Extract the [x, y] coordinate from the center of the cell holding the provided text.  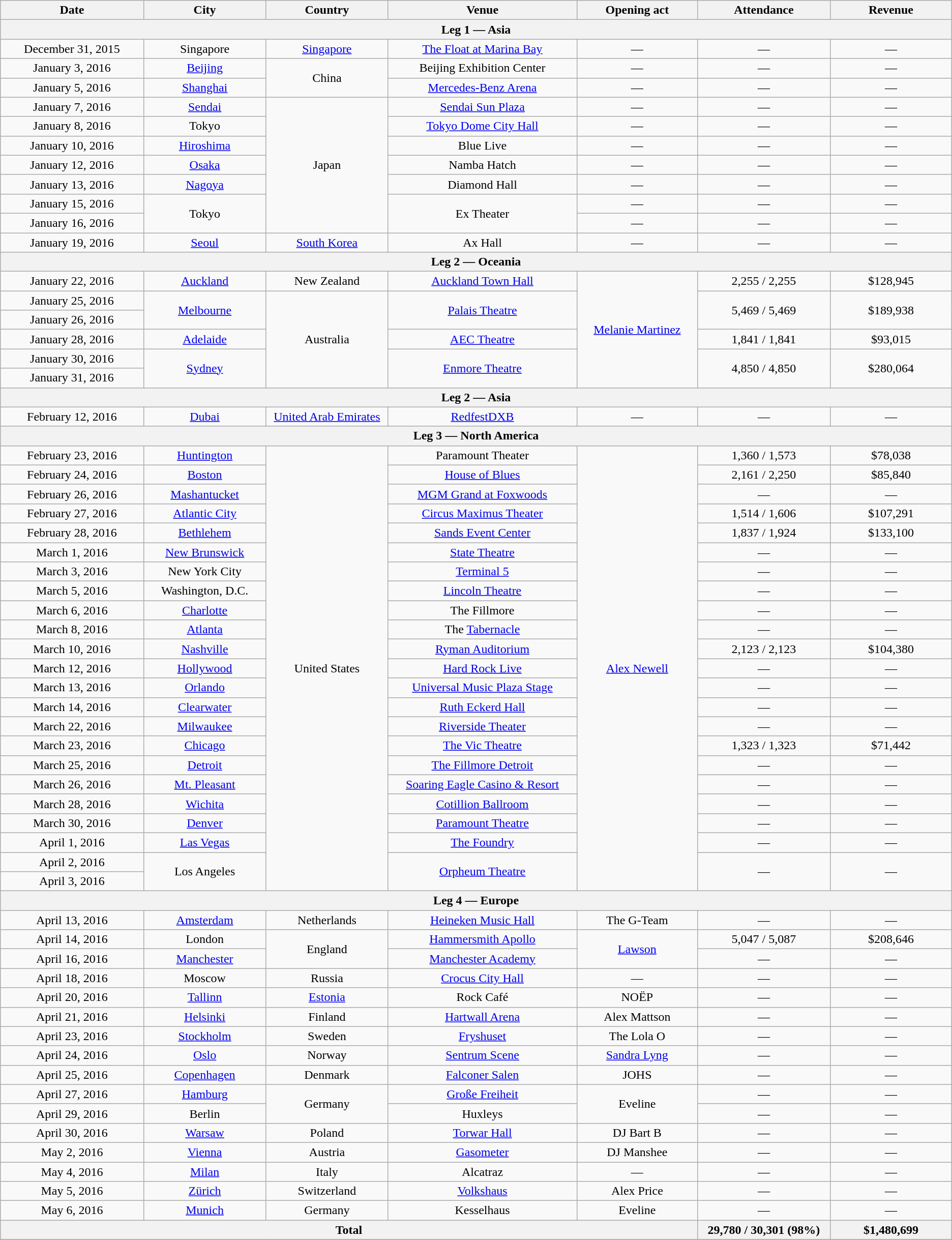
February 26, 2016 [72, 494]
$128,945 [891, 281]
Cotillion Ballroom [483, 804]
1,514 / 1,606 [764, 513]
Manchester Academy [483, 959]
March 1, 2016 [72, 552]
January 3, 2016 [72, 68]
$1,480,699 [891, 1230]
January 22, 2016 [72, 281]
January 7, 2016 [72, 107]
Sydney [204, 368]
May 6, 2016 [72, 1211]
Country [326, 10]
Gasometer [483, 1152]
Osaka [204, 165]
1,323 / 1,323 [764, 746]
$104,380 [891, 649]
5,047 / 5,087 [764, 939]
Fryshuset [483, 1036]
Estonia [326, 997]
$107,291 [891, 513]
Austria [326, 1152]
Hard Rock Live [483, 668]
Blue Live [483, 145]
Chicago [204, 746]
Rock Café [483, 997]
Huntington [204, 455]
Nagoya [204, 184]
4,850 / 4,850 [764, 368]
January 30, 2016 [72, 359]
2,161 / 2,250 [764, 475]
March 3, 2016 [72, 572]
Sendai [204, 107]
March 8, 2016 [72, 630]
Munich [204, 1211]
February 28, 2016 [72, 533]
Hiroshima [204, 145]
March 22, 2016 [72, 726]
Revenue [891, 10]
Universal Music Plaza Stage [483, 688]
City [204, 10]
Italy [326, 1171]
Auckland [204, 281]
1,360 / 1,573 [764, 455]
April 20, 2016 [72, 997]
The Vic Theatre [483, 746]
Sandra Lyng [637, 1055]
Heineken Music Hall [483, 920]
JOHS [637, 1075]
March 28, 2016 [72, 804]
Stockholm [204, 1036]
Vienna [204, 1152]
January 26, 2016 [72, 320]
Leg 4 — Europe [476, 901]
$71,442 [891, 746]
Huxleys [483, 1113]
5,469 / 5,469 [764, 310]
Atlanta [204, 630]
Crocus City Hall [483, 978]
Zürich [204, 1191]
Volkshaus [483, 1191]
Boston [204, 475]
January 25, 2016 [72, 301]
United States [326, 668]
Kesselhaus [483, 1211]
February 27, 2016 [72, 513]
Ax Hall [483, 243]
Venue [483, 10]
Total [349, 1230]
Palais Theatre [483, 310]
$280,064 [891, 368]
$189,938 [891, 310]
March 12, 2016 [72, 668]
Namba Hatch [483, 165]
May 5, 2016 [72, 1191]
February 23, 2016 [72, 455]
Switzerland [326, 1191]
Paramount Theatre [483, 823]
April 27, 2016 [72, 1094]
Las Vegas [204, 842]
Moscow [204, 978]
Tokyo Dome City Hall [483, 126]
Riverside Theater [483, 726]
April 3, 2016 [72, 881]
March 10, 2016 [72, 649]
April 23, 2016 [72, 1036]
Atlantic City [204, 513]
The Tabernacle [483, 630]
Alex Newell [637, 668]
January 31, 2016 [72, 378]
March 30, 2016 [72, 823]
May 2, 2016 [72, 1152]
Japan [326, 165]
Adelaide [204, 339]
Enmore Theatre [483, 368]
Oslo [204, 1055]
March 26, 2016 [72, 784]
Orlando [204, 688]
Mercedes-Benz Arena [483, 87]
DJ Bart B [637, 1133]
Große Freiheit [483, 1094]
April 21, 2016 [72, 1017]
January 16, 2016 [72, 223]
Bethlehem [204, 533]
Milwaukee [204, 726]
The Lola O [637, 1036]
Orpheum Theatre [483, 872]
March 5, 2016 [72, 591]
$85,840 [891, 475]
Leg 3 — North America [476, 436]
April 1, 2016 [72, 842]
$93,015 [891, 339]
Hammersmith Apollo [483, 939]
$133,100 [891, 533]
Sweden [326, 1036]
Manchester [204, 959]
Sands Event Center [483, 533]
29,780 / 30,301 (98%) [764, 1230]
2,255 / 2,255 [764, 281]
April 16, 2016 [72, 959]
Tallinn [204, 997]
Torwar Hall [483, 1133]
Wichita [204, 804]
April 24, 2016 [72, 1055]
April 25, 2016 [72, 1075]
Alcatraz [483, 1171]
Ryman Auditorium [483, 649]
January 12, 2016 [72, 165]
MGM Grand at Foxwoods [483, 494]
January 15, 2016 [72, 203]
Amsterdam [204, 920]
Hamburg [204, 1094]
Alex Mattson [637, 1017]
Hollywood [204, 668]
Falconer Salen [483, 1075]
Clearwater [204, 707]
Nashville [204, 649]
April 14, 2016 [72, 939]
January 8, 2016 [72, 126]
Circus Maximus Theater [483, 513]
January 19, 2016 [72, 243]
South Korea [326, 243]
Berlin [204, 1113]
RedfestDXB [483, 417]
Shanghai [204, 87]
Helsinki [204, 1017]
May 4, 2016 [72, 1171]
AEC Theatre [483, 339]
NOËP [637, 997]
Soaring Eagle Casino & Resort [483, 784]
New Zealand [326, 281]
China [326, 78]
March 13, 2016 [72, 688]
Los Angeles [204, 872]
1,837 / 1,924 [764, 533]
Leg 2 — Asia [476, 397]
Mt. Pleasant [204, 784]
Ex Theater [483, 213]
April 29, 2016 [72, 1113]
Sentrum Scene [483, 1055]
London [204, 939]
Lawson [637, 949]
February 12, 2016 [72, 417]
Washington, D.C. [204, 591]
Hartwall Arena [483, 1017]
Milan [204, 1171]
Warsaw [204, 1133]
New York City [204, 572]
1,841 / 1,841 [764, 339]
Denmark [326, 1075]
Paramount Theater [483, 455]
March 14, 2016 [72, 707]
The Float at Marina Bay [483, 49]
January 13, 2016 [72, 184]
March 23, 2016 [72, 746]
April 18, 2016 [72, 978]
March 25, 2016 [72, 765]
Leg 1 — Asia [476, 29]
Denver [204, 823]
Leg 2 — Oceania [476, 262]
January 5, 2016 [72, 87]
Detroit [204, 765]
Copenhagen [204, 1075]
Ruth Eckerd Hall [483, 707]
DJ Manshee [637, 1152]
January 10, 2016 [72, 145]
January 28, 2016 [72, 339]
Date [72, 10]
December 31, 2015 [72, 49]
The Foundry [483, 842]
New Brunswick [204, 552]
Attendance [764, 10]
2,123 / 2,123 [764, 649]
United Arab Emirates [326, 417]
Auckland Town Hall [483, 281]
Charlotte [204, 610]
Russia [326, 978]
February 24, 2016 [72, 475]
Terminal 5 [483, 572]
April 30, 2016 [72, 1133]
Melbourne [204, 310]
Alex Price [637, 1191]
Seoul [204, 243]
March 6, 2016 [72, 610]
The Fillmore Detroit [483, 765]
Beijing [204, 68]
Diamond Hall [483, 184]
April 13, 2016 [72, 920]
Sendai Sun Plaza [483, 107]
The G-Team [637, 920]
Finland [326, 1017]
State Theatre [483, 552]
Australia [326, 339]
Opening act [637, 10]
Mashantucket [204, 494]
Poland [326, 1133]
$78,038 [891, 455]
England [326, 949]
$208,646 [891, 939]
Melanie Martinez [637, 330]
The Fillmore [483, 610]
Netherlands [326, 920]
House of Blues [483, 475]
Norway [326, 1055]
Lincoln Theatre [483, 591]
April 2, 2016 [72, 862]
Dubai [204, 417]
Beijing Exhibition Center [483, 68]
